For the text-containing cell, return its midpoint in (x, y) coordinate format. 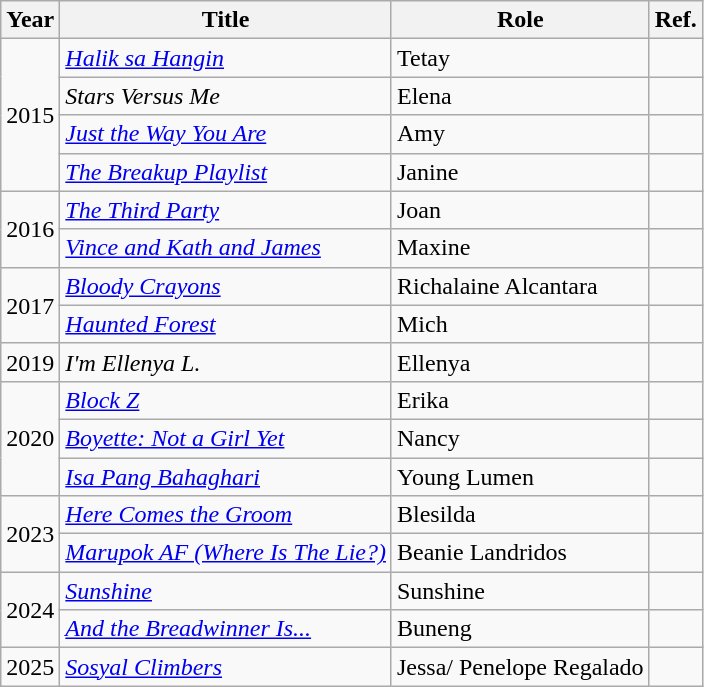
2016 (30, 229)
Janine (520, 172)
Isa Pang Bahaghari (226, 477)
Here Comes the Groom (226, 515)
And the Breadwinner Is... (226, 629)
Amy (520, 134)
2024 (30, 610)
2025 (30, 667)
Sosyal Climbers (226, 667)
Halik sa Hangin (226, 58)
Tetay (520, 58)
Ref. (676, 20)
2015 (30, 115)
2020 (30, 438)
The Third Party (226, 210)
Jessa/ Penelope Regalado (520, 667)
Maxine (520, 248)
Stars Versus Me (226, 96)
Nancy (520, 438)
Erika (520, 400)
Vince and Kath and James (226, 248)
Haunted Forest (226, 324)
Ellenya (520, 362)
Beanie Landridos (520, 553)
Mich (520, 324)
Role (520, 20)
Elena (520, 96)
Bloody Crayons (226, 286)
Just the Way You Are (226, 134)
The Breakup Playlist (226, 172)
Richalaine Alcantara (520, 286)
Young Lumen (520, 477)
Joan (520, 210)
2017 (30, 305)
Buneng (520, 629)
Year (30, 20)
Title (226, 20)
Blesilda (520, 515)
I'm Ellenya L. (226, 362)
2019 (30, 362)
Boyette: Not a Girl Yet (226, 438)
Marupok AF (Where Is The Lie?) (226, 553)
2023 (30, 534)
Block Z (226, 400)
